For the text-containing cell, return its midpoint in [x, y] coordinate format. 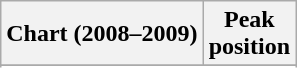
Chart (2008–2009) [102, 34]
Peakposition [249, 34]
